Identify which cell holds the provided text, then report its [X, Y] central coordinate. 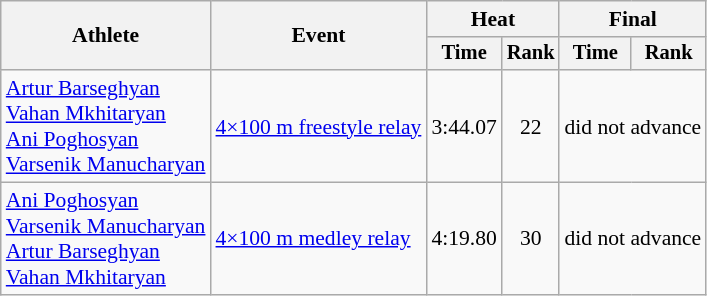
4×100 m medley relay [318, 239]
22 [531, 126]
Artur BarseghyanVahan MkhitaryanAni PoghosyanVarsenik Manucharyan [106, 126]
Athlete [106, 36]
Final [632, 19]
Event [318, 36]
4×100 m freestyle relay [318, 126]
Heat [492, 19]
Ani PoghosyanVarsenik ManucharyanArtur BarseghyanVahan Mkhitaryan [106, 239]
4:19.80 [464, 239]
3:44.07 [464, 126]
30 [531, 239]
